Identify which cell holds the provided text, then report its [x, y] central coordinate. 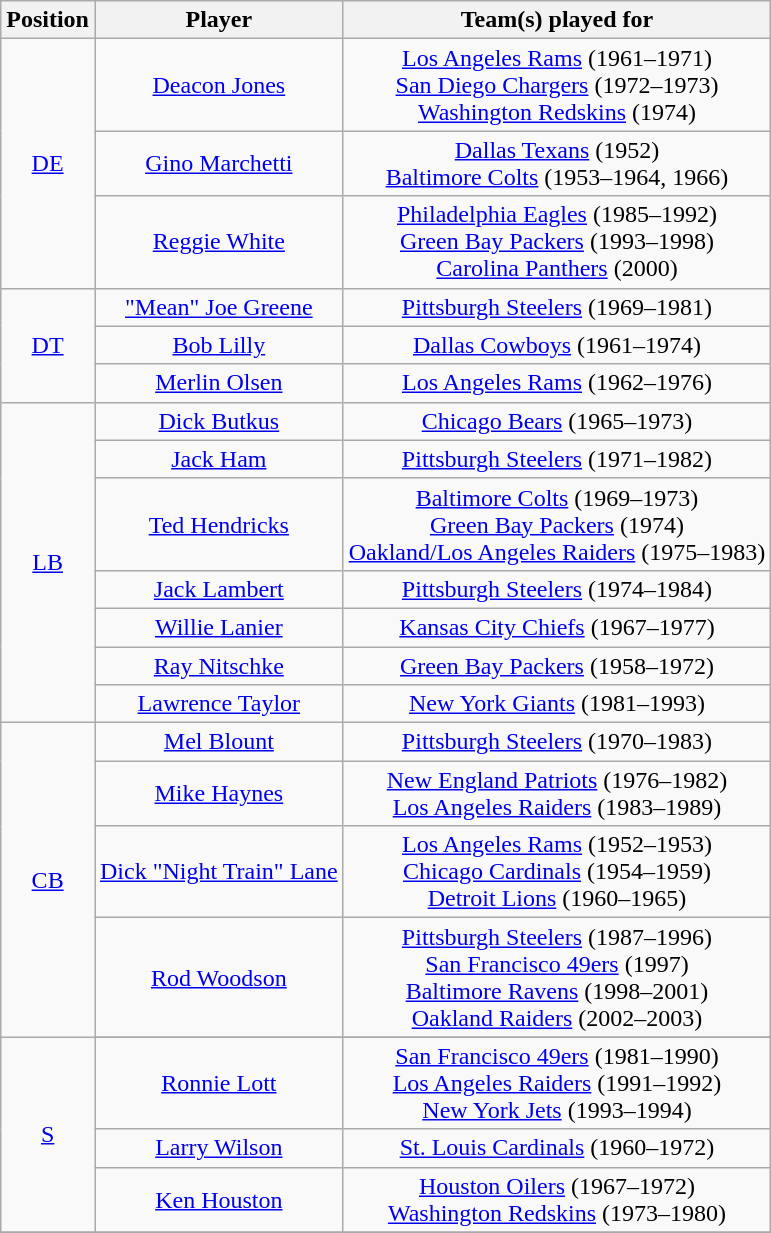
Lawrence Taylor [218, 704]
Los Angeles Rams (1952–1953)Chicago Cardinals (1954–1959)Detroit Lions (1960–1965) [557, 872]
Bob Lilly [218, 345]
Los Angeles Rams (1962–1976) [557, 383]
Ken Houston [218, 1200]
Pittsburgh Steelers (1971–1982) [557, 459]
Dick Butkus [218, 421]
Reggie White [218, 242]
Ronnie Lott [218, 1083]
Baltimore Colts (1969–1973)Green Bay Packers (1974)Oakland/Los Angeles Raiders (1975–1983) [557, 524]
Position [48, 20]
Larry Wilson [218, 1148]
Pittsburgh Steelers (1974–1984) [557, 589]
New England Patriots (1976–1982)Los Angeles Raiders (1983–1989) [557, 794]
Los Angeles Rams (1961–1971)San Diego Chargers (1972–1973)Washington Redskins (1974) [557, 85]
Dallas Texans (1952)Baltimore Colts (1953–1964, 1966) [557, 164]
St. Louis Cardinals (1960–1972) [557, 1148]
Mike Haynes [218, 794]
Kansas City Chiefs (1967–1977) [557, 627]
Merlin Olsen [218, 383]
Player [218, 20]
Dallas Cowboys (1961–1974) [557, 345]
LB [48, 562]
Houston Oilers (1967–1972)Washington Redskins (1973–1980) [557, 1200]
Ted Hendricks [218, 524]
Chicago Bears (1965–1973) [557, 421]
Gino Marchetti [218, 164]
Green Bay Packers (1958–1972) [557, 665]
New York Giants (1981–1993) [557, 704]
S [48, 1134]
Willie Lanier [218, 627]
Mel Blount [218, 742]
Pittsburgh Steelers (1969–1981) [557, 307]
Philadelphia Eagles (1985–1992)Green Bay Packers (1993–1998)Carolina Panthers (2000) [557, 242]
San Francisco 49ers (1981–1990)Los Angeles Raiders (1991–1992)New York Jets (1993–1994) [557, 1083]
Ray Nitschke [218, 665]
CB [48, 880]
DE [48, 164]
Dick "Night Train" Lane [218, 872]
Deacon Jones [218, 85]
Pittsburgh Steelers (1987–1996)San Francisco 49ers (1997)Baltimore Ravens (1998–2001)Oakland Raiders (2002–2003) [557, 978]
Team(s) played for [557, 20]
Jack Ham [218, 459]
Pittsburgh Steelers (1970–1983) [557, 742]
Jack Lambert [218, 589]
"Mean" Joe Greene [218, 307]
Rod Woodson [218, 978]
DT [48, 345]
